Return the [x, y] coordinate for the center point of the cell that contains the specified text.  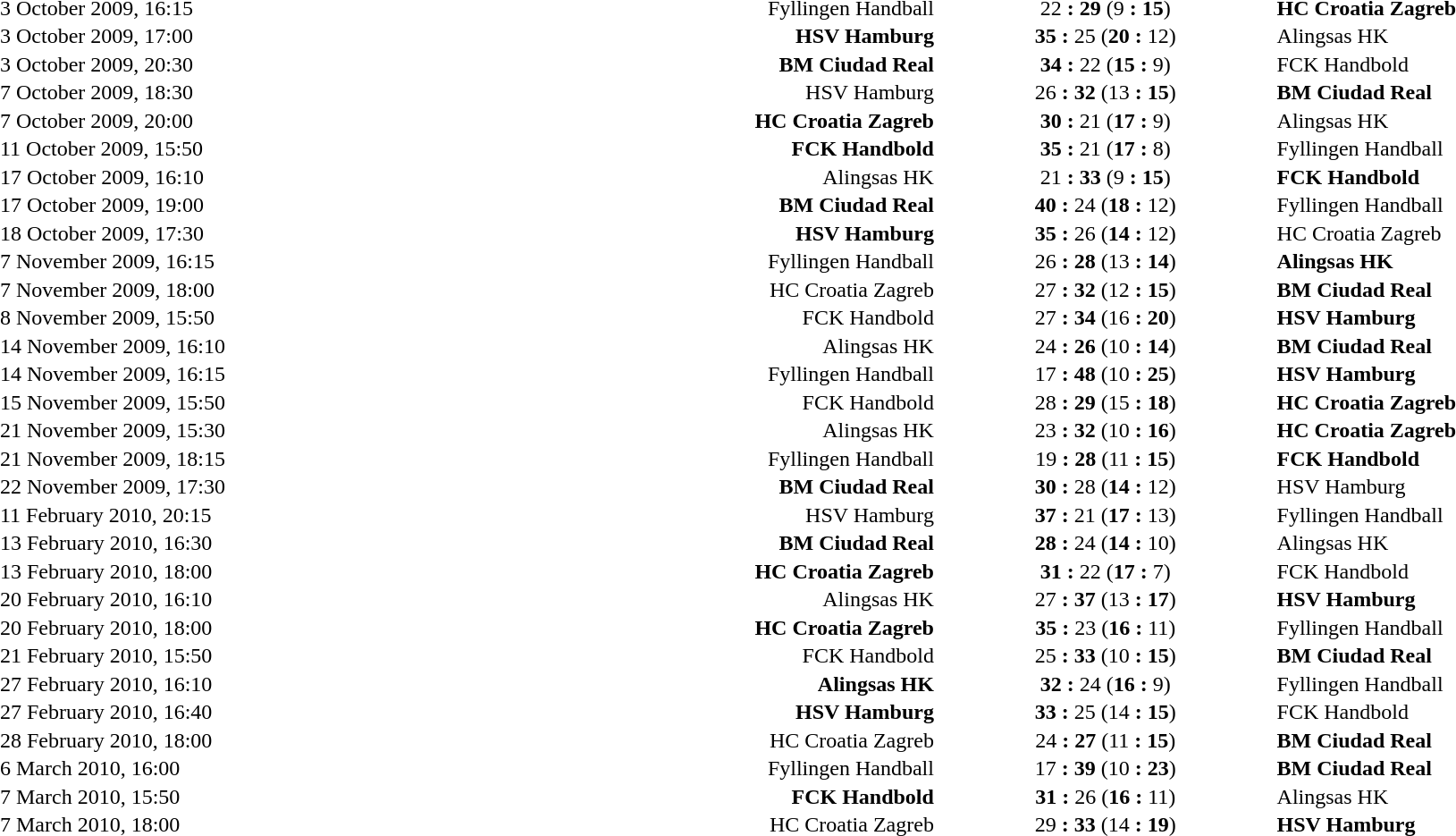
27 : 34 (16 : 20) [1106, 317]
32 : 24 (16 : 9) [1106, 684]
31 : 22 (17 : 7) [1106, 571]
24 : 27 (11 : 15) [1106, 740]
25 : 33 (10 : 15) [1106, 655]
30 : 28 (14 : 12) [1106, 487]
26 : 32 (13 : 15) [1106, 92]
30 : 21 (17 : 9) [1106, 121]
31 : 26 (16 : 11) [1106, 797]
28 : 24 (14 : 10) [1106, 543]
35 : 23 (16 : 11) [1106, 628]
35 : 26 (14 : 12) [1106, 233]
27 : 37 (13 : 17) [1106, 600]
40 : 24 (18 : 12) [1106, 205]
34 : 22 (15 : 9) [1106, 64]
23 : 32 (10 : 16) [1106, 430]
35 : 25 (20 : 12) [1106, 37]
21 : 33 (9 : 15) [1106, 177]
19 : 28 (11 : 15) [1106, 459]
37 : 21 (17 : 13) [1106, 515]
35 : 21 (17 : 8) [1106, 149]
24 : 26 (10 : 14) [1106, 346]
28 : 29 (15 : 18) [1106, 402]
33 : 25 (14 : 15) [1106, 713]
26 : 28 (13 : 14) [1106, 262]
17 : 48 (10 : 25) [1106, 375]
27 : 32 (12 : 15) [1106, 290]
17 : 39 (10 : 23) [1106, 768]
